Determine the [X, Y] coordinate at the center of the cell enclosing the given text.  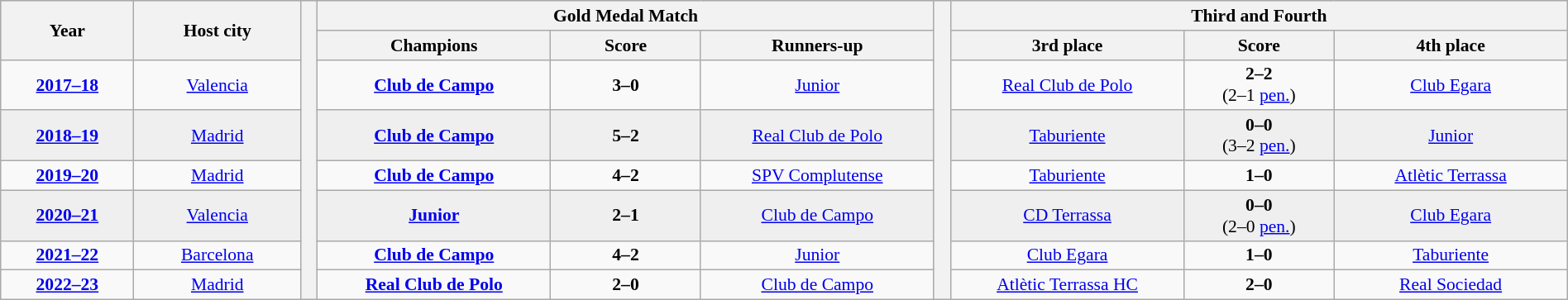
CD Terrassa [1067, 215]
2021–22 [68, 255]
Host city [218, 30]
Gold Medal Match [626, 16]
SPV Complutense [817, 176]
3–0 [625, 84]
Runners-up [817, 45]
0–0(2–0 pen.) [1259, 215]
2017–18 [68, 84]
2022–23 [68, 285]
0–0(3–2 pen.) [1259, 136]
Atlètic Terrassa HC [1067, 285]
2020–21 [68, 215]
Year [68, 30]
4th place [1451, 45]
2019–20 [68, 176]
Champions [434, 45]
Third and Fourth [1259, 16]
Real Sociedad [1451, 285]
2018–19 [68, 136]
5–2 [625, 136]
2–1 [625, 215]
2–2(2–1 pen.) [1259, 84]
3rd place [1067, 45]
Barcelona [218, 255]
Atlètic Terrassa [1451, 176]
